Pinpoint the cell where the given text exists, returning its (x, y) midpoint coordinate. 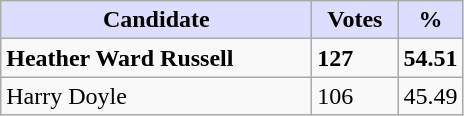
Harry Doyle (156, 96)
45.49 (430, 96)
Votes (355, 20)
54.51 (430, 58)
Heather Ward Russell (156, 58)
Candidate (156, 20)
127 (355, 58)
106 (355, 96)
% (430, 20)
